Extract the (x, y) coordinate from the center of the cell holding the provided text.  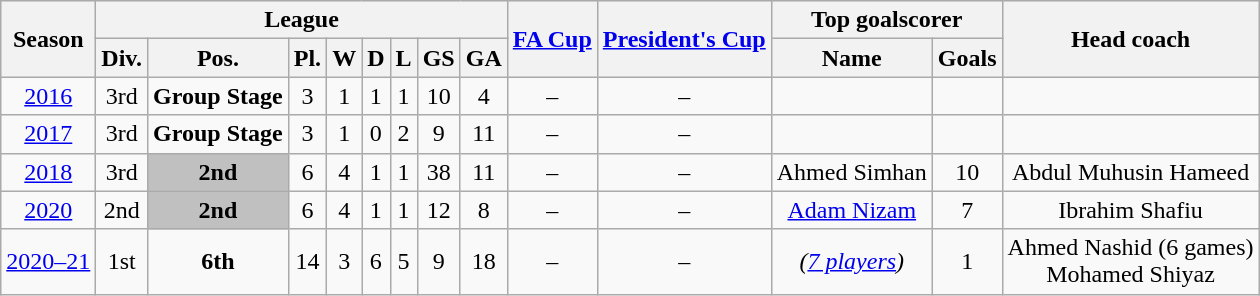
W (344, 58)
18 (484, 262)
2020 (48, 210)
38 (438, 172)
Adam Nizam (852, 210)
Pos. (218, 58)
FA Cup (552, 39)
Div. (122, 58)
14 (307, 262)
7 (967, 210)
Ibrahim Shafiu (1130, 210)
2017 (48, 134)
League (302, 20)
President's Cup (684, 39)
Goals (967, 58)
0 (376, 134)
6th (218, 262)
Head coach (1130, 39)
GA (484, 58)
2020–21 (48, 262)
Season (48, 39)
(7 players) (852, 262)
GS (438, 58)
L (404, 58)
Pl. (307, 58)
Ahmed Nashid (6 games) Mohamed Shiyaz (1130, 262)
1st (122, 262)
Ahmed Simhan (852, 172)
2016 (48, 96)
5 (404, 262)
8 (484, 210)
12 (438, 210)
Name (852, 58)
2 (404, 134)
D (376, 58)
2018 (48, 172)
Top goalscorer (886, 20)
Abdul Muhusin Hameed (1130, 172)
